Return (x, y) of the center of cell containing provided text 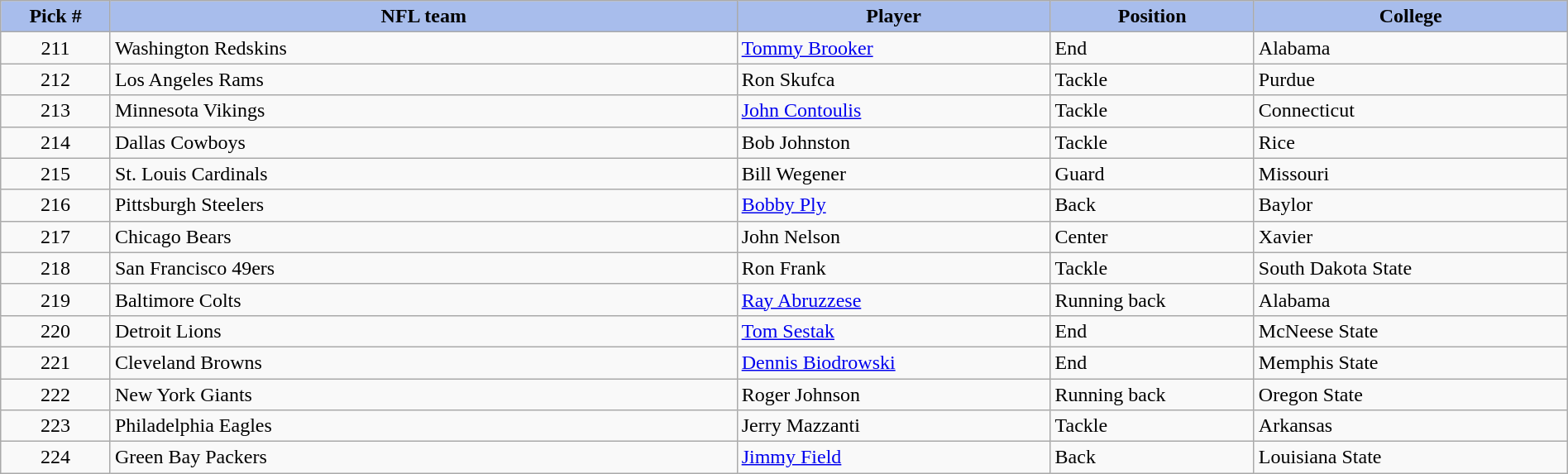
Rice (1411, 142)
Baylor (1411, 205)
Chicago Bears (423, 237)
College (1411, 17)
St. Louis Cardinals (423, 174)
Pittsburgh Steelers (423, 205)
Philadelphia Eagles (423, 426)
Bob Johnston (893, 142)
213 (56, 111)
Oregon State (1411, 395)
Position (1152, 17)
Memphis State (1411, 362)
Xavier (1411, 237)
Purdue (1411, 79)
Center (1152, 237)
215 (56, 174)
Missouri (1411, 174)
San Francisco 49ers (423, 268)
223 (56, 426)
Washington Redskins (423, 48)
Jimmy Field (893, 457)
216 (56, 205)
McNeese State (1411, 331)
South Dakota State (1411, 268)
Green Bay Packers (423, 457)
219 (56, 299)
Dennis Biodrowski (893, 362)
222 (56, 395)
Guard (1152, 174)
John Contoulis (893, 111)
Roger Johnson (893, 395)
Tommy Brooker (893, 48)
Pick # (56, 17)
Ron Skufca (893, 79)
Tom Sestak (893, 331)
Dallas Cowboys (423, 142)
221 (56, 362)
Louisiana State (1411, 457)
224 (56, 457)
218 (56, 268)
217 (56, 237)
NFL team (423, 17)
Ron Frank (893, 268)
Los Angeles Rams (423, 79)
Cleveland Browns (423, 362)
214 (56, 142)
Player (893, 17)
Jerry Mazzanti (893, 426)
John Nelson (893, 237)
220 (56, 331)
211 (56, 48)
Bobby Ply (893, 205)
Baltimore Colts (423, 299)
212 (56, 79)
Ray Abruzzese (893, 299)
New York Giants (423, 395)
Detroit Lions (423, 331)
Minnesota Vikings (423, 111)
Arkansas (1411, 426)
Connecticut (1411, 111)
Bill Wegener (893, 174)
